Determine the [x, y] coordinate at the center of the cell enclosing the given text.  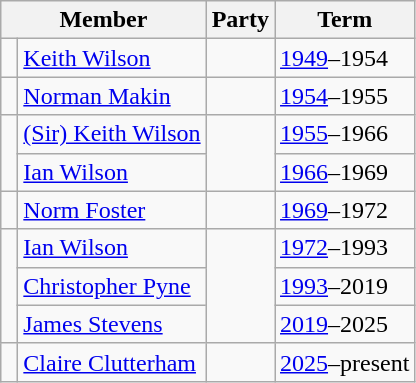
(Sir) Keith Wilson [112, 134]
James Stevens [112, 324]
Party [240, 20]
Claire Clutterham [112, 362]
1955–1966 [344, 134]
Norm Foster [112, 210]
1972–1993 [344, 248]
Term [344, 20]
1993–2019 [344, 286]
Norman Makin [112, 96]
2025–present [344, 362]
Member [104, 20]
Christopher Pyne [112, 286]
1969–1972 [344, 210]
2019–2025 [344, 324]
Keith Wilson [112, 58]
1949–1954 [344, 58]
1954–1955 [344, 96]
1966–1969 [344, 172]
